Return (x, y) of the center of cell containing provided text 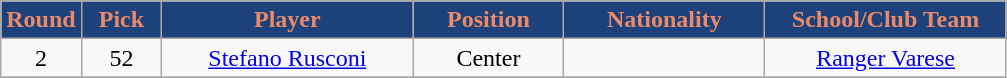
Position (488, 20)
2 (41, 58)
Pick (121, 20)
School/Club Team (886, 20)
Stefano Rusconi (288, 58)
Ranger Varese (886, 58)
52 (121, 58)
Round (41, 20)
Center (488, 58)
Player (288, 20)
Nationality (664, 20)
